Capture the cell that displays the provided text and extract its [x, y] central coordinate. 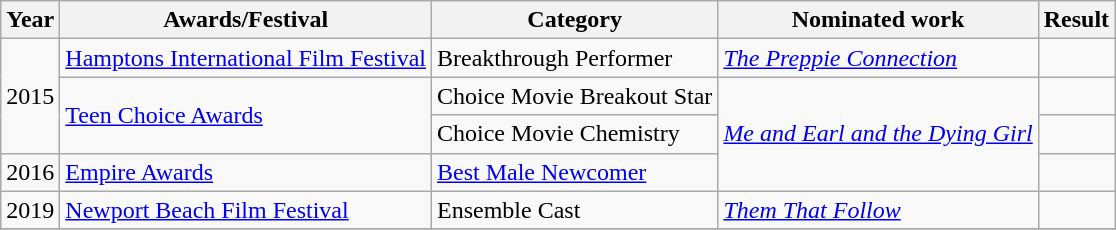
Best Male Newcomer [575, 172]
Awards/Festival [246, 20]
Category [575, 20]
Choice Movie Breakout Star [575, 96]
Result [1076, 20]
Hamptons International Film Festival [246, 58]
Choice Movie Chemistry [575, 134]
Year [30, 20]
2019 [30, 210]
Them That Follow [878, 210]
The Preppie Connection [878, 58]
Breakthrough Performer [575, 58]
Nominated work [878, 20]
Empire Awards [246, 172]
2016 [30, 172]
2015 [30, 96]
Ensemble Cast [575, 210]
Teen Choice Awards [246, 115]
Newport Beach Film Festival [246, 210]
Me and Earl and the Dying Girl [878, 134]
